Pinpoint the cell where the given text exists, returning its (X, Y) midpoint coordinate. 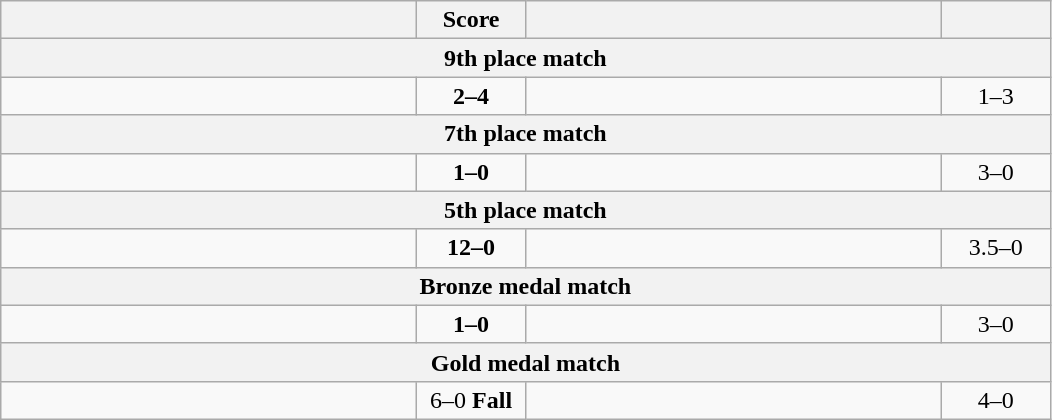
12–0 (472, 248)
Bronze medal match (526, 286)
Score (472, 20)
3.5–0 (996, 248)
6–0 Fall (472, 400)
9th place match (526, 58)
1–3 (996, 96)
4–0 (996, 400)
2–4 (472, 96)
7th place match (526, 134)
5th place match (526, 210)
Gold medal match (526, 362)
